Capture the cell that displays the provided text and extract its [X, Y] central coordinate. 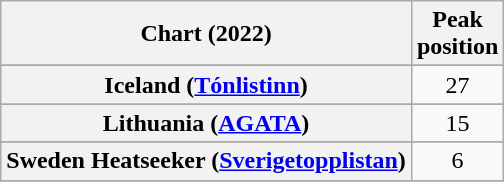
Lithuania (AGATA) [206, 123]
Sweden Heatseeker (Sverigetopplistan) [206, 161]
Chart (2022) [206, 34]
Iceland (Tónlistinn) [206, 85]
27 [457, 85]
Peakposition [457, 34]
15 [457, 123]
6 [457, 161]
